Return [X, Y] of the center of cell containing provided text 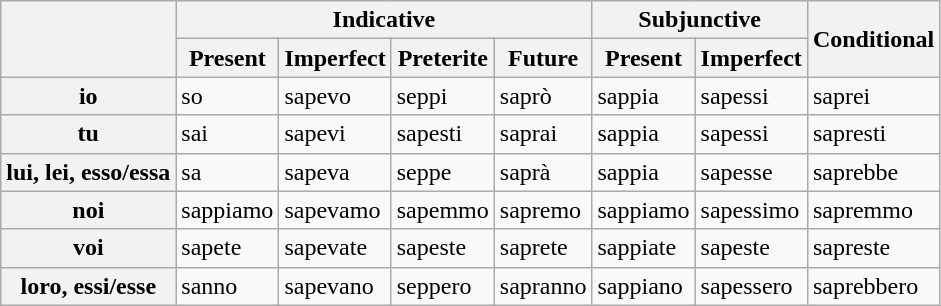
sapevi [335, 134]
so [228, 96]
Subjunctive [700, 20]
saprai [543, 134]
sapremmo [873, 210]
sapresti [873, 134]
sapesti [442, 134]
sapevate [335, 248]
sappiate [644, 248]
sapesse [751, 172]
sapessero [751, 286]
sapranno [543, 286]
seppi [442, 96]
sappiano [644, 286]
voi [88, 248]
seppe [442, 172]
sapevo [335, 96]
sapete [228, 248]
tu [88, 134]
sapremo [543, 210]
lui, lei, esso/essa [88, 172]
loro, essi/esse [88, 286]
sapeva [335, 172]
saprebbero [873, 286]
saprò [543, 96]
Indicative [384, 20]
sapessimo [751, 210]
Future [543, 58]
saprei [873, 96]
seppero [442, 286]
sapevano [335, 286]
saprebbe [873, 172]
sapemmo [442, 210]
noi [88, 210]
sanno [228, 286]
sai [228, 134]
saprà [543, 172]
saprete [543, 248]
io [88, 96]
Preterite [442, 58]
sapevamo [335, 210]
sa [228, 172]
sapreste [873, 248]
Conditional [873, 39]
